Locate the cell with the specified text and output its (X, Y) center coordinate. 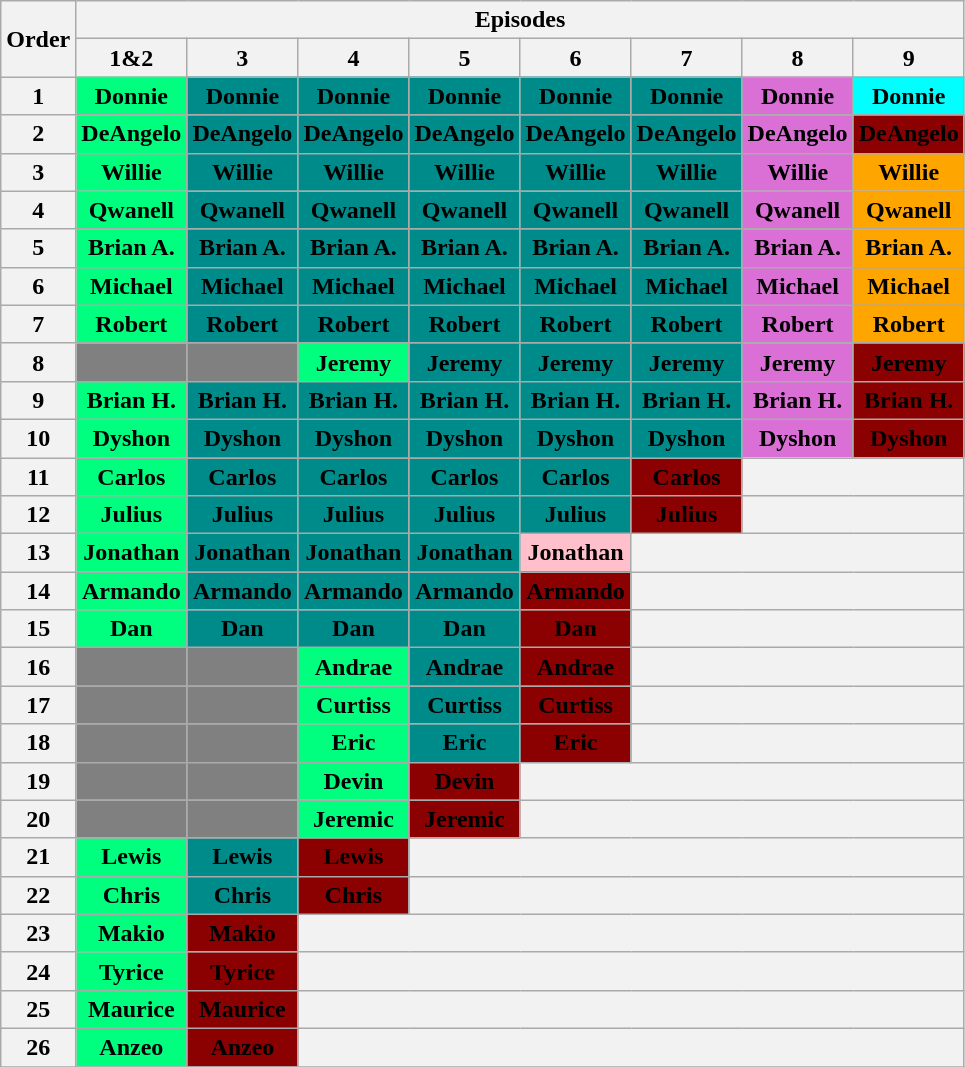
1&2 (132, 58)
11 (38, 477)
14 (38, 591)
15 (38, 629)
26 (38, 1047)
16 (38, 667)
20 (38, 819)
10 (38, 438)
19 (38, 781)
24 (38, 971)
Order (38, 39)
21 (38, 857)
13 (38, 553)
22 (38, 895)
23 (38, 933)
1 (38, 96)
Episodes (520, 20)
25 (38, 1009)
2 (38, 134)
17 (38, 705)
12 (38, 515)
18 (38, 743)
